Scan for the cell matching the given text and deliver its (x, y) coordinate at center. 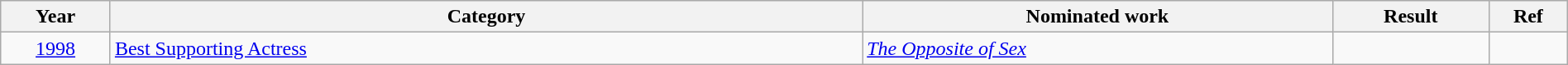
Nominated work (1097, 17)
The Opposite of Sex (1097, 48)
Category (486, 17)
Best Supporting Actress (486, 48)
1998 (56, 48)
Result (1411, 17)
Year (56, 17)
Ref (1528, 17)
